Find where the given text appears and provide that cell's center as (x, y) coordinate. 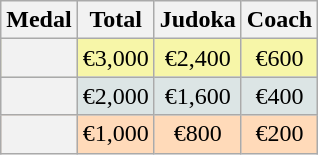
€600 (279, 58)
€1,600 (198, 96)
€2,400 (198, 58)
€1,000 (116, 134)
Medal (39, 20)
Total (116, 20)
€400 (279, 96)
Coach (279, 20)
€800 (198, 134)
Judoka (198, 20)
€3,000 (116, 58)
€200 (279, 134)
€2,000 (116, 96)
